Detect which cell encompasses the target text, then output its (x, y) center coordinate. 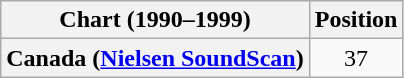
Chart (1990–1999) (155, 20)
Canada (Nielsen SoundScan) (155, 58)
37 (356, 58)
Position (356, 20)
